Pinpoint the cell where the given text exists, returning its (x, y) midpoint coordinate. 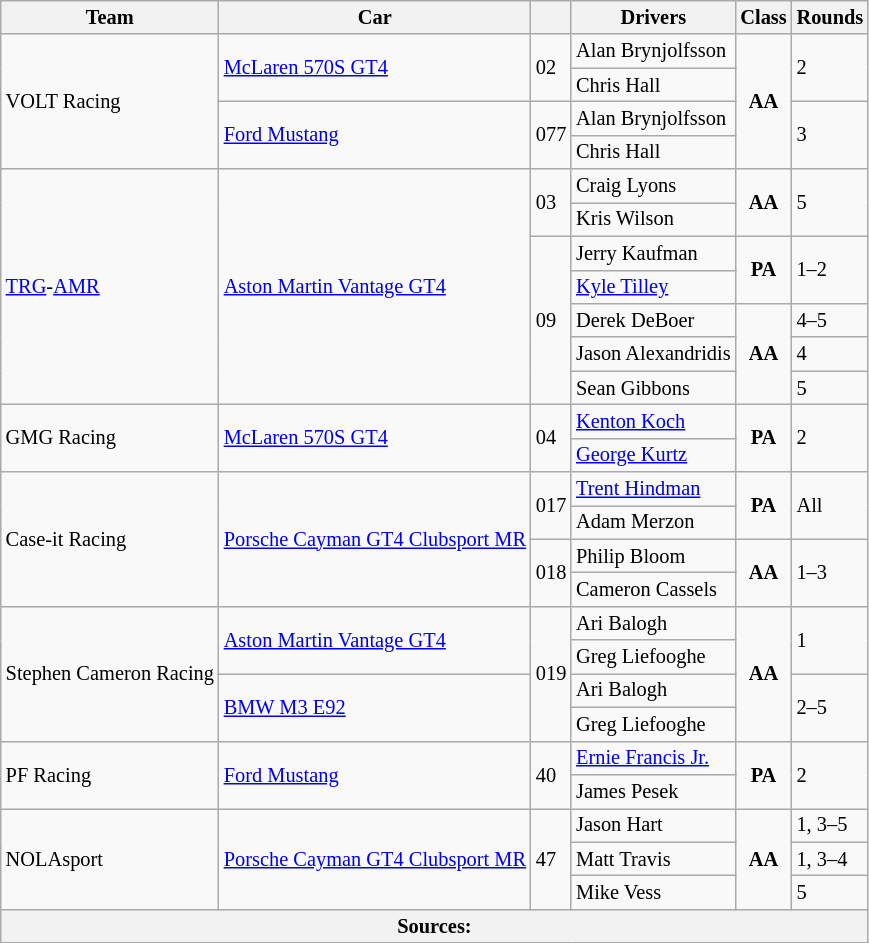
Sean Gibbons (653, 388)
017 (551, 506)
TRG-AMR (110, 287)
Jason Hart (653, 825)
1 (830, 640)
GMG Racing (110, 438)
George Kurtz (653, 455)
Kris Wilson (653, 219)
Rounds (830, 17)
Kyle Tilley (653, 287)
4 (830, 354)
Team (110, 17)
03 (551, 202)
1–3 (830, 572)
019 (551, 674)
NOLAsport (110, 858)
Sources: (434, 926)
Cameron Cassels (653, 589)
1–2 (830, 270)
40 (551, 774)
Jason Alexandridis (653, 354)
Case-it Racing (110, 540)
Jerry Kaufman (653, 253)
Kenton Koch (653, 421)
All (830, 506)
Trent Hindman (653, 489)
077 (551, 134)
Philip Bloom (653, 556)
James Pesek (653, 791)
04 (551, 438)
Car (375, 17)
BMW M3 E92 (375, 706)
3 (830, 134)
Adam Merzon (653, 522)
Drivers (653, 17)
47 (551, 858)
1, 3–4 (830, 859)
Class (763, 17)
4–5 (830, 320)
Ernie Francis Jr. (653, 758)
Craig Lyons (653, 186)
02 (551, 68)
Stephen Cameron Racing (110, 674)
Matt Travis (653, 859)
Derek DeBoer (653, 320)
1, 3–5 (830, 825)
2–5 (830, 706)
VOLT Racing (110, 102)
09 (551, 320)
018 (551, 572)
PF Racing (110, 774)
Mike Vess (653, 892)
